Locate the cell with the specified text and output its [x, y] center coordinate. 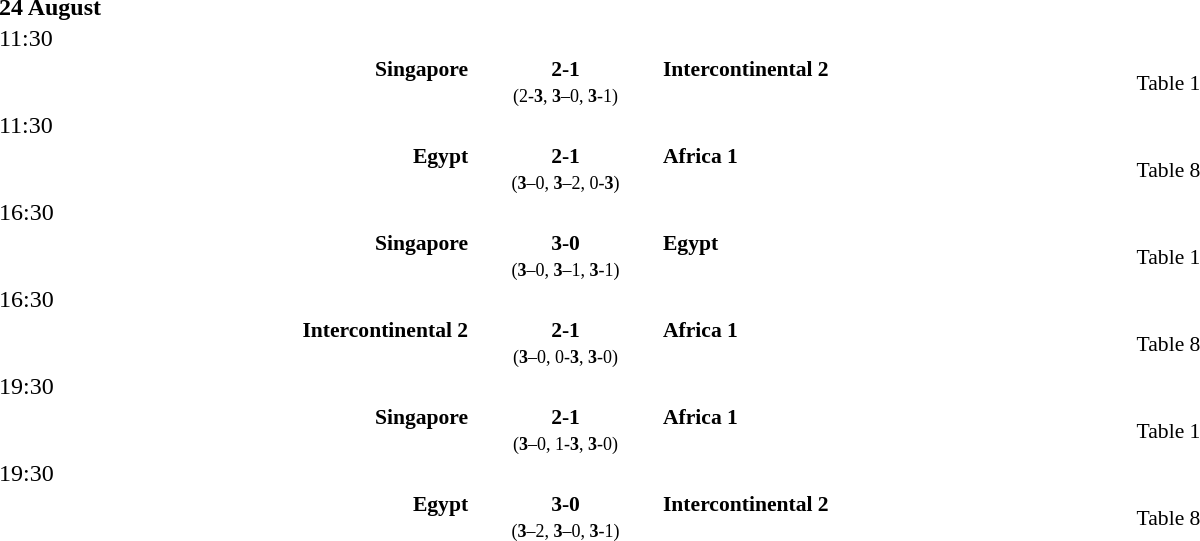
3-0 (3–0, 3–1, 3-1) [566, 256]
2-1 (3–0, 1-3, 3-0) [566, 430]
Egypt [897, 256]
2-1 (3–0, 3–2, 0-3) [566, 169]
Intercontinental 2 [897, 82]
2-1 (2-3, 3–0, 3-1) [566, 82]
2-1 (3–0, 0-3, 3-0) [566, 343]
